For the text-containing cell, return its midpoint in (X, Y) coordinate format. 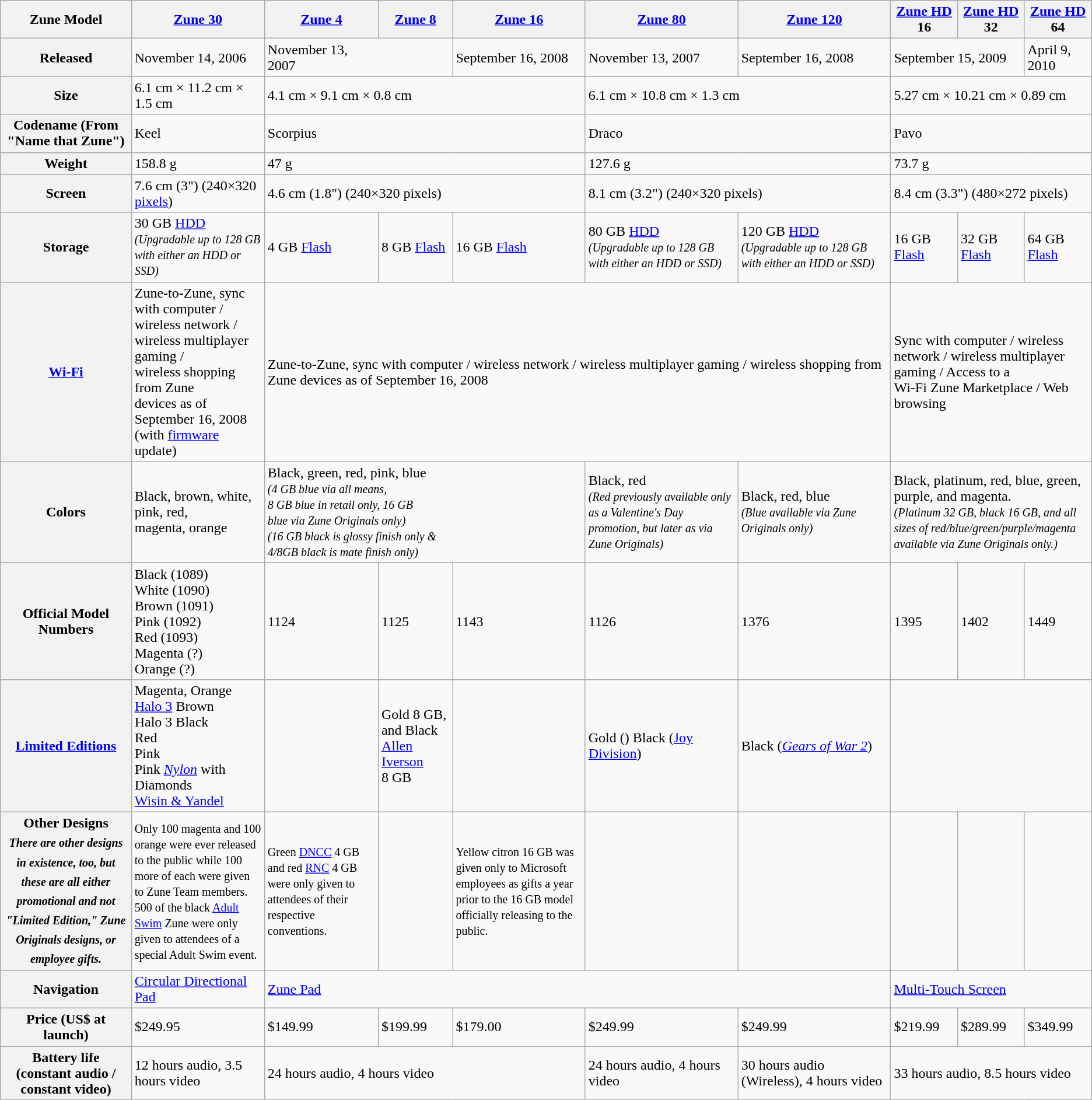
1124 (321, 621)
Official Model Numbers (66, 621)
12 hours audio, 3.5 hours video (198, 1073)
Yellow citron 16 GB was given only to Microsoft employees as gifts a year prior to the 16 GB model officially releasing to the public. (519, 891)
Gold 8 GB, and Black Allen Iverson 8 GB (415, 746)
$149.99 (321, 1027)
Scorpius (425, 133)
November 13, 2007 (661, 57)
30 hours audio (Wireless), 4 hours video (814, 1073)
November 14, 2006 (198, 57)
Zune HD 32 (991, 20)
Storage (66, 247)
Black (Gears of War 2) (814, 746)
80 GB HDD(Upgradable up to 128 GB with either an HDD or SSD) (661, 247)
Zune 16 (519, 20)
4.6 cm (1.8") (240×320 pixels) (425, 194)
Zune 80 (661, 20)
Multi-Touch Screen (991, 989)
Green DNCC 4 GB and red RNC 4 GB were only given to attendees of their respective conventions. (321, 891)
Gold () Black (Joy Division) (661, 746)
8 GB Flash (415, 247)
32 GB Flash (991, 247)
1143 (519, 621)
Magenta, OrangeHalo 3 BrownHalo 3 BlackRedPinkPink Nylon with DiamondsWisin & Yandel (198, 746)
Zune HD 64 (1058, 20)
1395 (924, 621)
Limited Editions (66, 746)
6.1 cm × 10.8 cm × 1.3 cm (738, 96)
Keel (198, 133)
Battery life (constant audio / constant video) (66, 1073)
Zune Pad (577, 989)
$289.99 (991, 1027)
Zune 8 (415, 20)
1376 (814, 621)
Black, red, blue(Blue available via Zune Originals only) (814, 512)
Navigation (66, 989)
Colors (66, 512)
$179.00 (519, 1027)
April 9, 2010 (1058, 57)
$219.99 (924, 1027)
1125 (415, 621)
$249.95 (198, 1027)
Wi-Fi (66, 372)
Black, red(Red previously available only as a Valentine's Day promotion, but later as via Zune Originals) (661, 512)
$199.99 (415, 1027)
Zune 30 (198, 20)
Zune-to-Zune, sync with computer / wireless network / wireless multiplayer gaming / wireless shopping from Zune devices as of September 16, 2008 (577, 372)
Sync with computer / wireless network / wireless multiplayer gaming / Access to aWi-Fi Zune Marketplace / Web browsing (991, 372)
Black, brown, white, pink, red,magenta, orange (198, 512)
47 g (425, 163)
Zune HD 16 (924, 20)
November 13,2007 (358, 57)
7.6 cm (3") (240×320 pixels) (198, 194)
8.4 cm (3.3") (480×272 pixels) (991, 194)
158.8 g (198, 163)
1402 (991, 621)
Price (US$ at launch) (66, 1027)
5.27 cm × 10.21 cm × 0.89 cm (991, 96)
September 15, 2009 (958, 57)
Draco (738, 133)
8.1 cm (3.2") (240×320 pixels) (738, 194)
Zune 120 (814, 20)
4 GB Flash (321, 247)
Zune Model (66, 20)
33 hours audio, 8.5 hours video (991, 1073)
Weight (66, 163)
Zune 4 (321, 20)
73.7 g (991, 163)
127.6 g (738, 163)
Screen (66, 194)
Size (66, 96)
64 GB Flash (1058, 247)
Released (66, 57)
4.1 cm × 9.1 cm × 0.8 cm (425, 96)
1126 (661, 621)
Codename (From "Name that Zune") (66, 133)
30 GB HDD(Upgradable up to 128 GB with either an HDD or SSD) (198, 247)
1449 (1058, 621)
6.1 cm × 11.2 cm × 1.5 cm (198, 96)
$349.99 (1058, 1027)
120 GB HDD(Upgradable up to 128 GB with either an HDD or SSD) (814, 247)
Black (1089)White (1090)Brown (1091)Pink (1092) Red (1093)Magenta (?)Orange (?) (198, 621)
Circular Directional Pad (198, 989)
Pavo (991, 133)
